Provide the [x, y] coordinate of the cell's center where the given text is located.  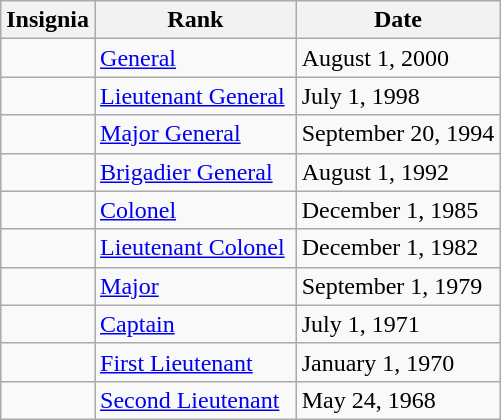
General [196, 58]
Major [196, 286]
Captain [196, 324]
Brigadier General [196, 172]
December 1, 1985 [398, 210]
December 1, 1982 [398, 248]
Date [398, 20]
August 1, 1992 [398, 172]
July 1, 1971 [398, 324]
May 24, 1968 [398, 400]
Lieutenant General [196, 96]
September 1, 1979 [398, 286]
September 20, 1994 [398, 134]
Second Lieutenant [196, 400]
Colonel [196, 210]
January 1, 1970 [398, 362]
Major General [196, 134]
Insignia [48, 20]
First Lieutenant [196, 362]
July 1, 1998 [398, 96]
Rank [196, 20]
Lieutenant Colonel [196, 248]
August 1, 2000 [398, 58]
